Determine the [X, Y] coordinate at the center of the cell enclosing the given text.  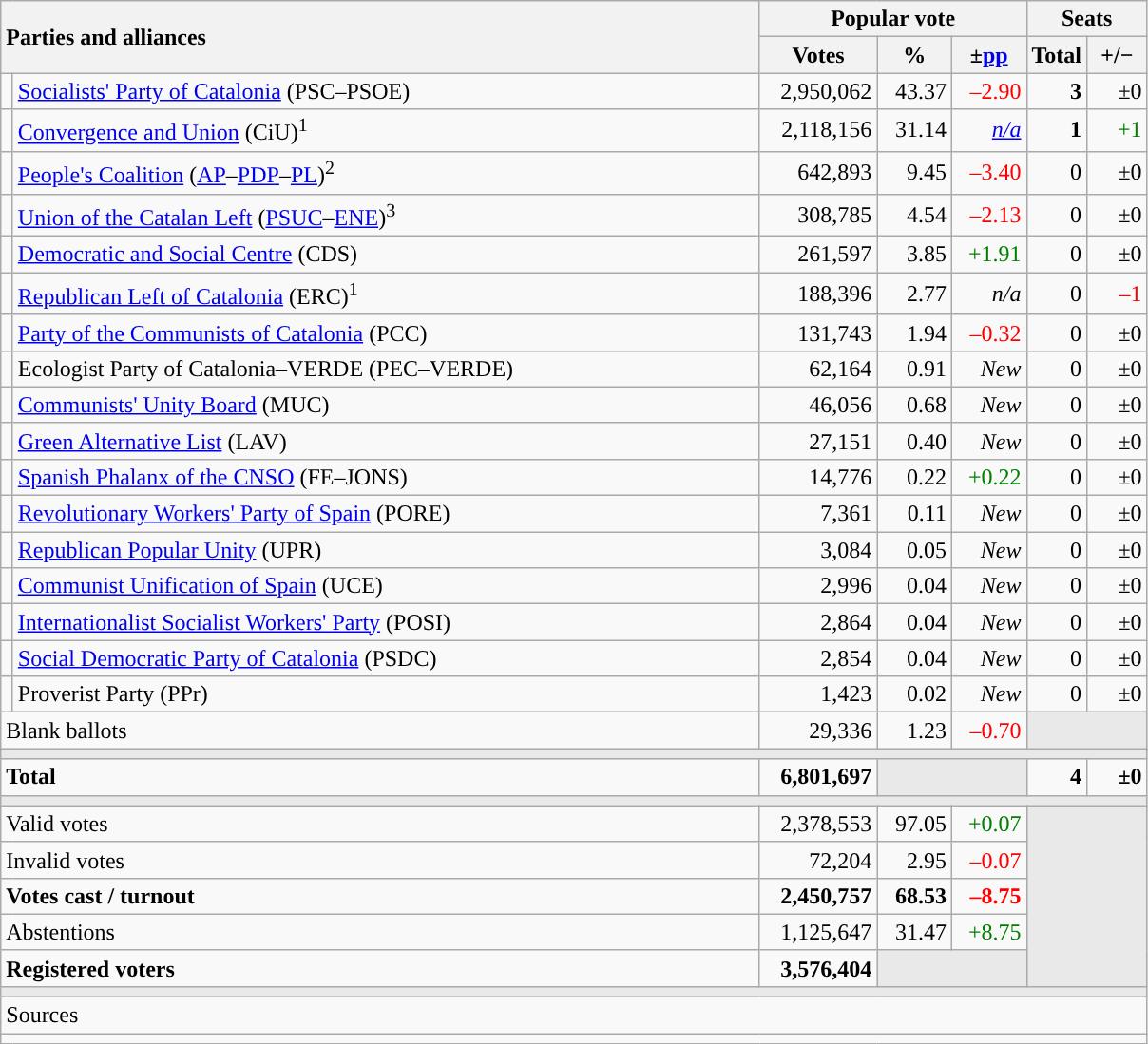
0.02 [914, 694]
0.40 [914, 441]
Party of the Communists of Catalonia (PCC) [386, 332]
46,056 [818, 405]
0.05 [914, 550]
3,576,404 [818, 968]
3 [1057, 91]
72,204 [818, 860]
4.54 [914, 215]
–3.40 [988, 173]
Votes cast / turnout [380, 896]
Proverist Party (PPr) [386, 694]
97.05 [914, 824]
9.45 [914, 173]
31.47 [914, 932]
1,423 [818, 694]
2.95 [914, 860]
–1 [1118, 294]
Republican Popular Unity (UPR) [386, 550]
Blank ballots [380, 731]
Social Democratic Party of Catalonia (PSDC) [386, 658]
4 [1057, 777]
+/− [1118, 55]
1 [1057, 131]
–0.70 [988, 731]
+0.07 [988, 824]
People's Coalition (AP–PDP–PL)2 [386, 173]
43.37 [914, 91]
261,597 [818, 255]
Sources [574, 1016]
+1 [1118, 131]
Valid votes [380, 824]
Socialists' Party of Catalonia (PSC–PSOE) [386, 91]
Communist Unification of Spain (UCE) [386, 586]
0.68 [914, 405]
Convergence and Union (CiU)1 [386, 131]
0.11 [914, 514]
7,361 [818, 514]
14,776 [818, 477]
131,743 [818, 332]
–8.75 [988, 896]
Internationalist Socialist Workers' Party (POSI) [386, 622]
Parties and alliances [380, 37]
–2.13 [988, 215]
Republican Left of Catalonia (ERC)1 [386, 294]
6,801,697 [818, 777]
62,164 [818, 369]
2,450,757 [818, 896]
+8.75 [988, 932]
Green Alternative List (LAV) [386, 441]
Ecologist Party of Catalonia–VERDE (PEC–VERDE) [386, 369]
Abstentions [380, 932]
1,125,647 [818, 932]
Seats [1087, 19]
Union of the Catalan Left (PSUC–ENE)3 [386, 215]
0.91 [914, 369]
2,950,062 [818, 91]
Popular vote [893, 19]
2,378,553 [818, 824]
2,864 [818, 622]
Invalid votes [380, 860]
Votes [818, 55]
Democratic and Social Centre (CDS) [386, 255]
308,785 [818, 215]
2.77 [914, 294]
–0.07 [988, 860]
+1.91 [988, 255]
Communists' Unity Board (MUC) [386, 405]
+0.22 [988, 477]
642,893 [818, 173]
% [914, 55]
27,151 [818, 441]
29,336 [818, 731]
0.22 [914, 477]
Revolutionary Workers' Party of Spain (PORE) [386, 514]
2,996 [818, 586]
1.94 [914, 332]
3,084 [818, 550]
31.14 [914, 131]
–2.90 [988, 91]
2,118,156 [818, 131]
2,854 [818, 658]
–0.32 [988, 332]
Spanish Phalanx of the CNSO (FE–JONS) [386, 477]
68.53 [914, 896]
Registered voters [380, 968]
1.23 [914, 731]
±pp [988, 55]
188,396 [818, 294]
3.85 [914, 255]
